Provide the [x, y] coordinate of the cell's center where the given text is located.  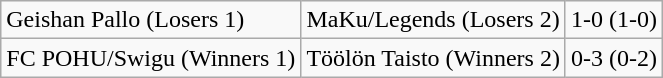
0-3 (0-2) [614, 58]
Töölön Taisto (Winners 2) [434, 58]
Geishan Pallo (Losers 1) [151, 20]
MaKu/Legends (Losers 2) [434, 20]
FC POHU/Swigu (Winners 1) [151, 58]
1-0 (1-0) [614, 20]
